Capture the cell that displays the provided text and extract its (X, Y) central coordinate. 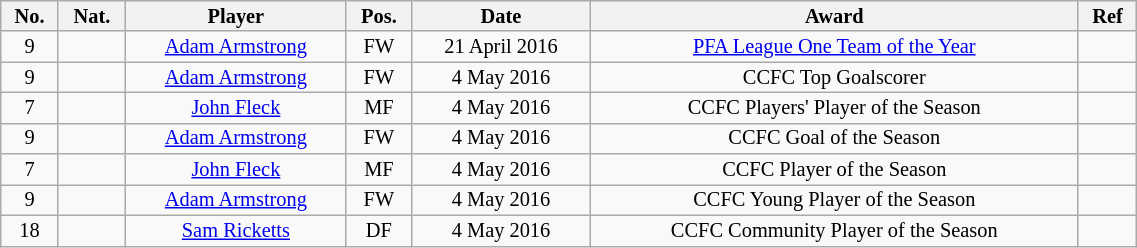
Pos. (379, 16)
CCFC Community Player of the Season (834, 230)
No. (30, 16)
CCFC Goal of the Season (834, 138)
Date (501, 16)
Player (236, 16)
Sam Ricketts (236, 230)
Nat. (92, 16)
21 April 2016 (501, 46)
Award (834, 16)
PFA League One Team of the Year (834, 46)
CCFC Player of the Season (834, 170)
DF (379, 230)
CCFC Players' Player of the Season (834, 108)
Ref (1107, 16)
18 (30, 230)
CCFC Top Goalscorer (834, 78)
CCFC Young Player of the Season (834, 200)
